Find where the given text appears and provide that cell's center as [X, Y] coordinate. 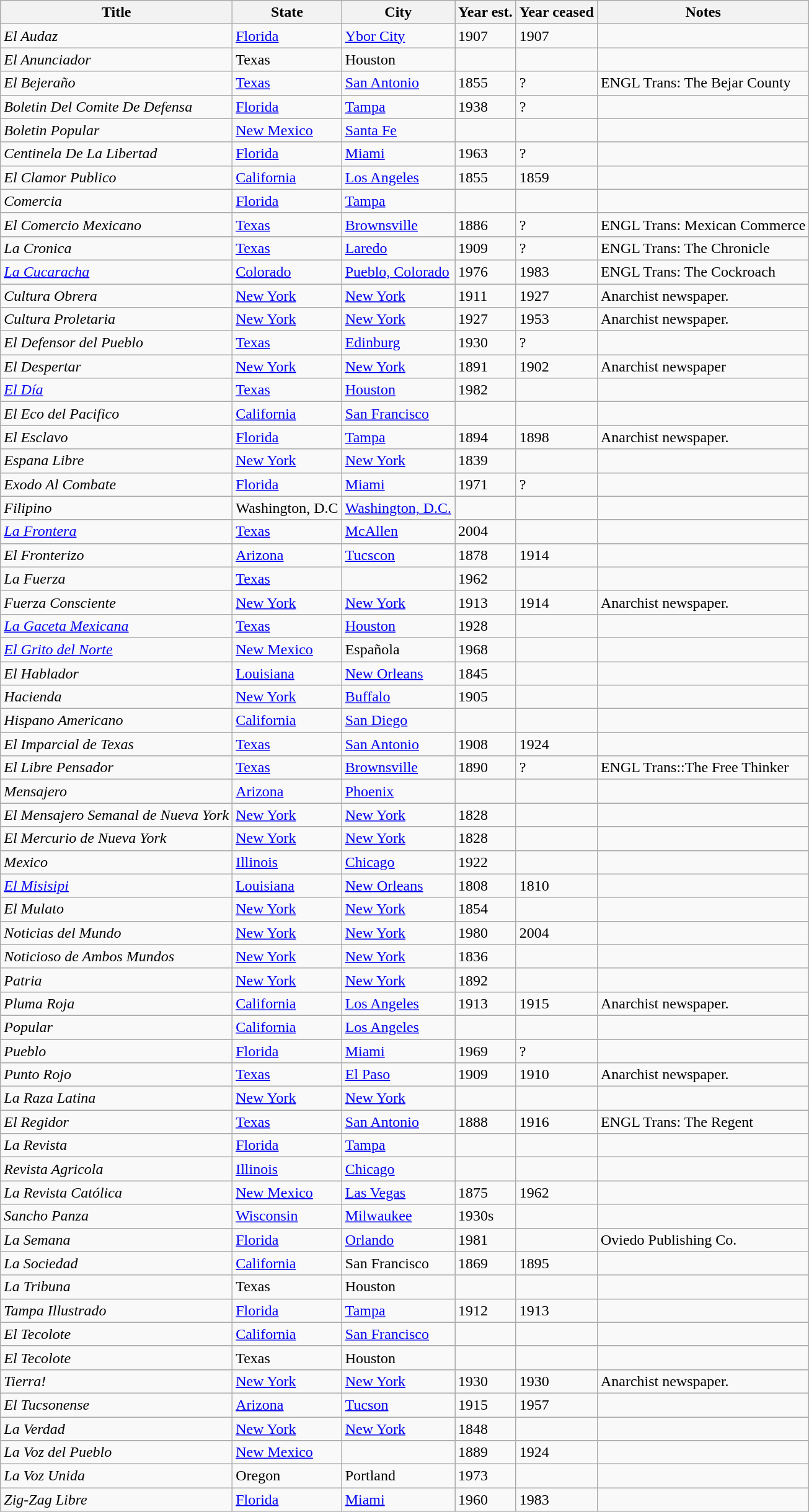
ENGL Trans: The Regent [703, 1122]
La Frontera [117, 531]
1971 [486, 484]
La Voz Unida [117, 1476]
1875 [486, 1193]
Ybor City [398, 36]
La Semana [117, 1240]
1957 [557, 1405]
Title [117, 12]
State [287, 12]
El Fronterizo [117, 555]
Portland [398, 1476]
1960 [486, 1500]
1889 [486, 1452]
El Paso [398, 1075]
ENGL Trans::The Free Thinker [703, 768]
El Misisipi [117, 886]
1963 [486, 154]
La Cronica [117, 248]
Buffalo [398, 697]
1969 [486, 1051]
1982 [486, 390]
1895 [557, 1263]
1938 [486, 107]
Tucson [398, 1405]
El Esclavo [117, 437]
1869 [486, 1263]
Hispano Americano [117, 721]
1886 [486, 225]
Punto Rojo [117, 1075]
Mexico [117, 862]
El Clamor Publico [117, 177]
La Cucaracha [117, 272]
El Defensor del Pueblo [117, 343]
1902 [557, 367]
1848 [486, 1428]
1892 [486, 980]
1928 [486, 626]
McAllen [398, 531]
Edinburg [398, 343]
1911 [486, 296]
Pueblo, Colorado [398, 272]
Tampa Illustrado [117, 1310]
El Audaz [117, 36]
El Hablador [117, 673]
Española [398, 649]
La Voz del Pueblo [117, 1452]
Phoenix [398, 791]
1968 [486, 649]
Tierra! [117, 1381]
Pueblo [117, 1051]
Cultura Obrera [117, 296]
Colorado [287, 272]
La Tribuna [117, 1287]
1930s [486, 1216]
Centinela De La Libertad [117, 154]
Oviedo Publishing Co. [703, 1240]
Fuerza Consciente [117, 602]
El Tucsonense [117, 1405]
El Día [117, 390]
El Regidor [117, 1122]
1888 [486, 1122]
1878 [486, 555]
1810 [557, 886]
Santa Fe [398, 130]
1910 [557, 1075]
El Grito del Norte [117, 649]
Sancho Panza [117, 1216]
1890 [486, 768]
El Mercurio de Nueva York [117, 838]
El Eco del Pacifico [117, 414]
Noticioso de Ambos Mundos [117, 956]
1845 [486, 673]
ENGL Trans: The Chronicle [703, 248]
Zig-Zag Libre [117, 1500]
1916 [557, 1122]
ENGL Trans: Mexican Commerce [703, 225]
El Despertar [117, 367]
El Bejeraño [117, 83]
Las Vegas [398, 1193]
Washington, D.C. [398, 508]
Boletin Del Comite De Defensa [117, 107]
Washington, D.C [287, 508]
Noticias del Mundo [117, 933]
1976 [486, 272]
Mensajero [117, 791]
La Revista Católica [117, 1193]
El Mensajero Semanal de Nueva York [117, 815]
Year ceased [557, 12]
Espana Libre [117, 461]
La Fuerza [117, 579]
La Raza Latina [117, 1098]
El Anunciador [117, 60]
Patria [117, 980]
1908 [486, 744]
Revista Agricola [117, 1169]
1898 [557, 437]
ENGL Trans: The Bejar County [703, 83]
1981 [486, 1240]
1891 [486, 367]
Wisconsin [287, 1216]
La Revista [117, 1145]
Filipino [117, 508]
1839 [486, 461]
El Imparcial de Texas [117, 744]
Pluma Roja [117, 1003]
City [398, 12]
Hacienda [117, 697]
1905 [486, 697]
1854 [486, 909]
El Libre Pensador [117, 768]
Cultura Proletaria [117, 319]
Tucscon [398, 555]
El Comercio Mexicano [117, 225]
La Gaceta Mexicana [117, 626]
Notes [703, 12]
Popular [117, 1027]
El Mulato [117, 909]
Milwaukee [398, 1216]
ENGL Trans: The Cockroach [703, 272]
Anarchist newspaper [703, 367]
Oregon [287, 1476]
1980 [486, 933]
1973 [486, 1476]
1894 [486, 437]
Year est. [486, 12]
Comercia [117, 201]
1922 [486, 862]
Laredo [398, 248]
Exodo Al Combate [117, 484]
La Sociedad [117, 1263]
1953 [557, 319]
San Diego [398, 721]
Boletin Popular [117, 130]
1912 [486, 1310]
1859 [557, 177]
La Verdad [117, 1428]
1808 [486, 886]
Orlando [398, 1240]
1836 [486, 956]
